For the text-containing cell, return its midpoint in (X, Y) coordinate format. 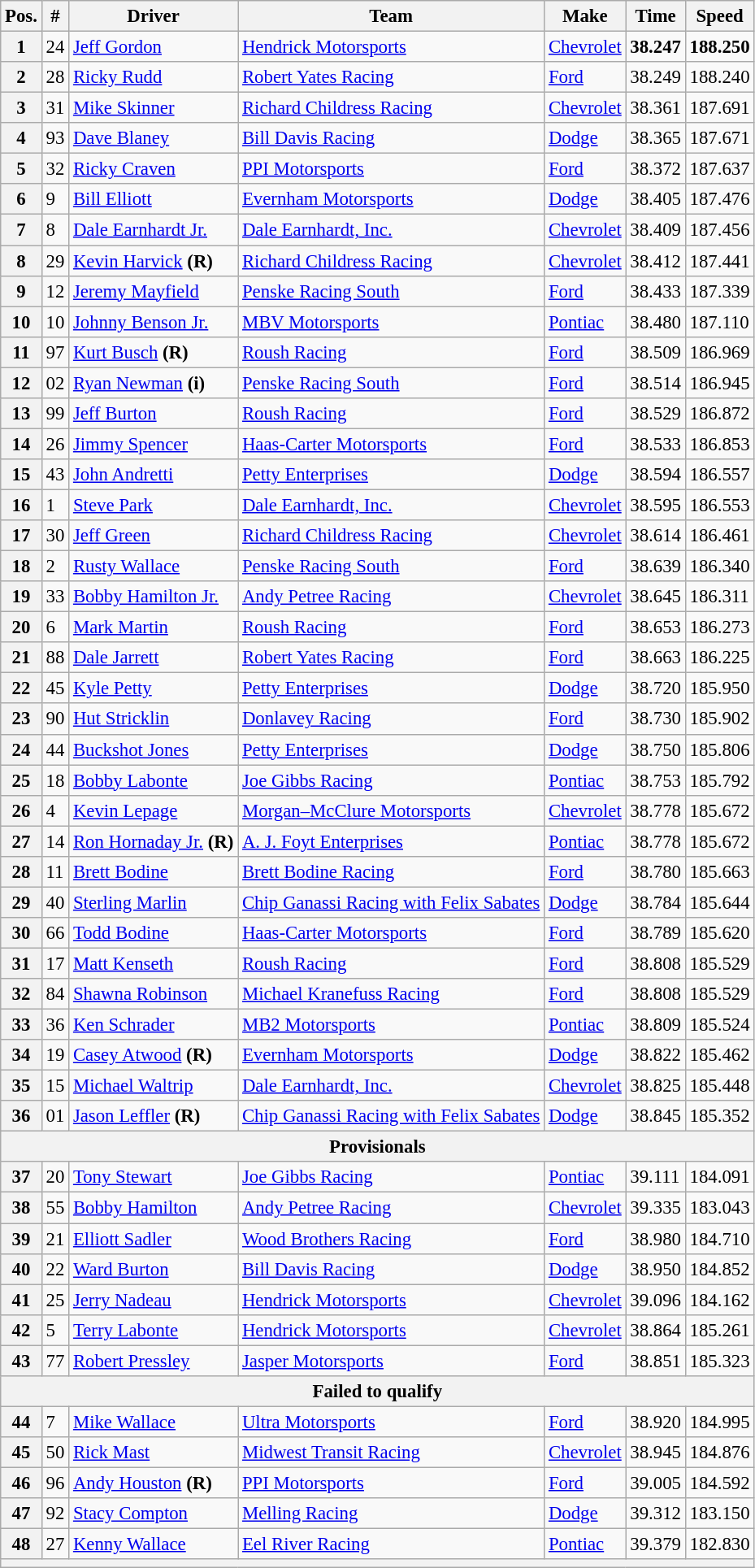
38.825 (655, 1086)
Bill Elliott (154, 199)
Bobby Hamilton Jr. (154, 597)
38.980 (655, 1239)
Sterling Marlin (154, 902)
34 (21, 1055)
93 (55, 138)
Jimmy Spencer (154, 444)
Ward Burton (154, 1269)
Steve Park (154, 505)
38.845 (655, 1116)
38 (21, 1208)
Jason Leffler (R) (154, 1116)
185.950 (720, 688)
38.433 (655, 291)
38.249 (655, 77)
Dale Earnhardt Jr. (154, 230)
185.806 (720, 749)
55 (55, 1208)
38.645 (655, 597)
Mike Skinner (154, 108)
Kevin Lepage (154, 810)
Dale Jarrett (154, 658)
Rick Mast (154, 1453)
38.409 (655, 230)
39 (21, 1239)
Pos. (21, 16)
Ron Hornaday Jr. (R) (154, 841)
Johnny Benson Jr. (154, 322)
38.412 (655, 261)
37 (21, 1178)
41 (21, 1300)
Ryan Newman (i) (154, 383)
Morgan–McClure Motorsports (392, 810)
186.557 (720, 475)
90 (55, 719)
Provisionals (377, 1147)
187.671 (720, 138)
Kenny Wallace (154, 1544)
188.240 (720, 77)
Jeremy Mayfield (154, 291)
Elliott Sadler (154, 1239)
38.851 (655, 1361)
188.250 (720, 47)
185.462 (720, 1055)
23 (21, 719)
Andy Houston (R) (154, 1483)
39.312 (655, 1514)
187.441 (720, 261)
185.448 (720, 1086)
Terry Labonte (154, 1330)
185.323 (720, 1361)
185.524 (720, 1025)
187.339 (720, 291)
184.852 (720, 1269)
Rusty Wallace (154, 567)
Ricky Rudd (154, 77)
50 (55, 1453)
39.005 (655, 1483)
Brett Bodine (154, 872)
47 (21, 1514)
183.150 (720, 1514)
MBV Motorsports (392, 322)
Donlavey Racing (392, 719)
39.335 (655, 1208)
38.780 (655, 872)
A. J. Foyt Enterprises (392, 841)
38.809 (655, 1025)
Brett Bodine Racing (392, 872)
185.620 (720, 933)
Kurt Busch (R) (154, 352)
38.720 (655, 688)
39.096 (655, 1300)
01 (55, 1116)
185.352 (720, 1116)
38.653 (655, 628)
Tony Stewart (154, 1178)
Robert Pressley (154, 1361)
187.691 (720, 108)
Kyle Petty (154, 688)
183.043 (720, 1208)
186.969 (720, 352)
38.730 (655, 719)
38.594 (655, 475)
38.480 (655, 322)
16 (21, 505)
185.902 (720, 719)
Hut Stricklin (154, 719)
MB2 Motorsports (392, 1025)
38.361 (655, 108)
Jeff Burton (154, 414)
Stacy Compton (154, 1514)
13 (21, 414)
Casey Atwood (R) (154, 1055)
Mike Wallace (154, 1422)
Team (392, 16)
Matt Kenseth (154, 963)
38.365 (655, 138)
46 (21, 1483)
187.110 (720, 322)
Wood Brothers Racing (392, 1239)
186.311 (720, 597)
38.864 (655, 1330)
84 (55, 994)
38.945 (655, 1453)
Midwest Transit Racing (392, 1453)
38.247 (655, 47)
38.920 (655, 1422)
186.853 (720, 444)
38.784 (655, 902)
97 (55, 352)
Kevin Harvick (R) (154, 261)
184.592 (720, 1483)
184.091 (720, 1178)
38.595 (655, 505)
Speed (720, 16)
Jeff Green (154, 536)
Driver (154, 16)
38.372 (655, 169)
38.663 (655, 658)
185.663 (720, 872)
99 (55, 414)
39.379 (655, 1544)
38.639 (655, 567)
Ricky Craven (154, 169)
John Andretti (154, 475)
77 (55, 1361)
186.273 (720, 628)
184.995 (720, 1422)
38.533 (655, 444)
38.950 (655, 1269)
Jerry Nadeau (154, 1300)
39.111 (655, 1178)
02 (55, 383)
Eel River Racing (392, 1544)
38.750 (655, 749)
186.553 (720, 505)
186.225 (720, 658)
# (55, 16)
Melling Racing (392, 1514)
182.830 (720, 1544)
38.514 (655, 383)
Ken Schrader (154, 1025)
38.405 (655, 199)
187.456 (720, 230)
Bobby Hamilton (154, 1208)
185.261 (720, 1330)
186.461 (720, 536)
38.529 (655, 414)
Ultra Motorsports (392, 1422)
184.710 (720, 1239)
186.340 (720, 567)
66 (55, 933)
185.644 (720, 902)
Jeff Gordon (154, 47)
38.614 (655, 536)
92 (55, 1514)
Bobby Labonte (154, 780)
38.822 (655, 1055)
3 (21, 108)
Buckshot Jones (154, 749)
Time (655, 16)
42 (21, 1330)
Failed to qualify (377, 1392)
187.637 (720, 169)
186.872 (720, 414)
Jasper Motorsports (392, 1361)
186.945 (720, 383)
Michael Waltrip (154, 1086)
Make (585, 16)
38.789 (655, 933)
187.476 (720, 199)
185.792 (720, 780)
184.876 (720, 1453)
38.753 (655, 780)
184.162 (720, 1300)
Dave Blaney (154, 138)
38.509 (655, 352)
88 (55, 658)
96 (55, 1483)
48 (21, 1544)
Mark Martin (154, 628)
35 (21, 1086)
Todd Bodine (154, 933)
Michael Kranefuss Racing (392, 994)
Shawna Robinson (154, 994)
